Return [X, Y] of the center of cell containing provided text 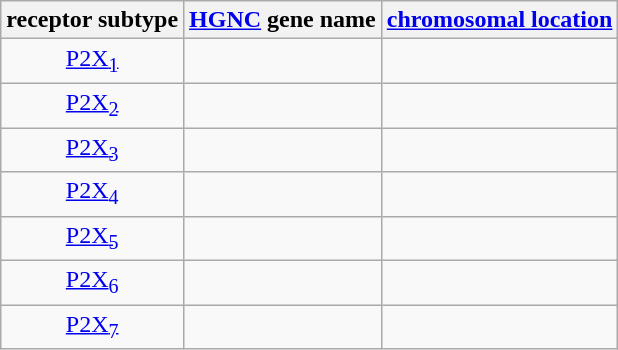
chromosomal location [500, 20]
receptor subtype [92, 20]
P2X1 [92, 61]
HGNC gene name [283, 20]
P2X5 [92, 238]
P2X7 [92, 327]
P2X6 [92, 283]
P2X4 [92, 194]
P2X2 [92, 105]
P2X3 [92, 150]
